Output the [x, y] coordinate of the center of the cell containing the given text.  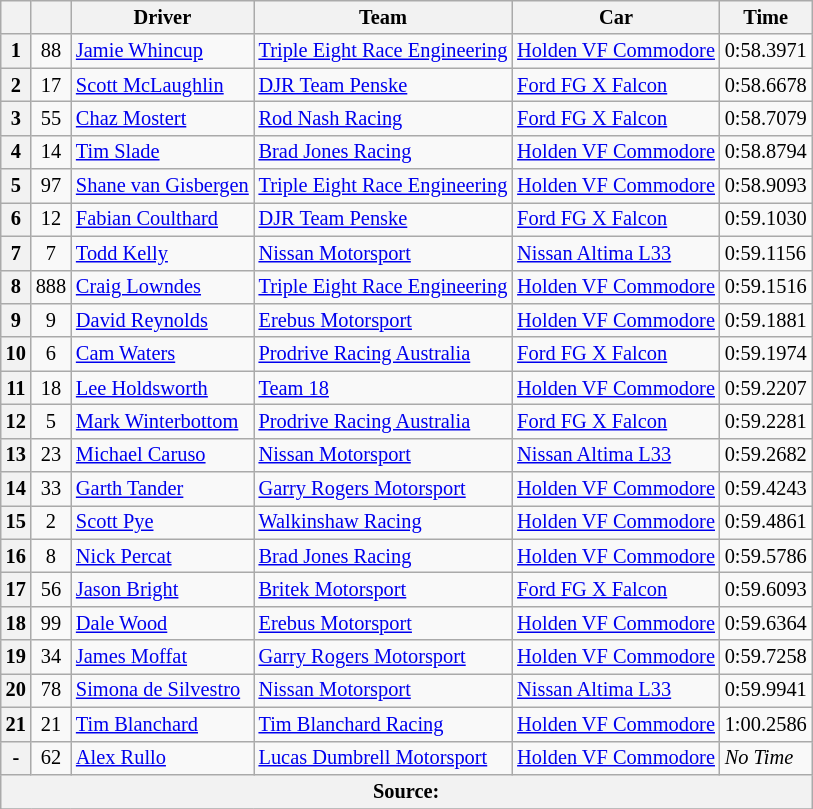
Simona de Silvestro [162, 690]
0:59.4243 [766, 489]
0:59.1030 [766, 219]
888 [51, 287]
Team 18 [384, 388]
Craig Lowndes [162, 287]
James Moffat [162, 657]
10 [16, 354]
0:58.7079 [766, 118]
0:58.8794 [766, 152]
4 [16, 152]
19 [16, 657]
0:59.1156 [766, 253]
Tim Blanchard [162, 724]
0:59.1516 [766, 287]
0:58.6678 [766, 85]
Nick Percat [162, 556]
David Reynolds [162, 320]
Source: [406, 791]
0:59.2207 [766, 388]
3 [16, 118]
34 [51, 657]
23 [51, 455]
Tim Blanchard Racing [384, 724]
1 [16, 51]
Mark Winterbottom [162, 421]
Dale Wood [162, 623]
Scott Pye [162, 522]
Cam Waters [162, 354]
0:59.6364 [766, 623]
1:00.2586 [766, 724]
0:59.5786 [766, 556]
Scott McLaughlin [162, 85]
0:59.2682 [766, 455]
Todd Kelly [162, 253]
55 [51, 118]
0:59.1974 [766, 354]
13 [16, 455]
Tim Slade [162, 152]
0:59.7258 [766, 657]
33 [51, 489]
56 [51, 589]
Driver [162, 17]
Chaz Mostert [162, 118]
0:58.3971 [766, 51]
0:59.4861 [766, 522]
Rod Nash Racing [384, 118]
Car [616, 17]
0:58.9093 [766, 186]
- [16, 758]
97 [51, 186]
0:59.2281 [766, 421]
0:59.9941 [766, 690]
62 [51, 758]
Fabian Coulthard [162, 219]
88 [51, 51]
16 [16, 556]
Team [384, 17]
15 [16, 522]
78 [51, 690]
Time [766, 17]
11 [16, 388]
0:59.1881 [766, 320]
20 [16, 690]
Shane van Gisbergen [162, 186]
Jason Bright [162, 589]
Garth Tander [162, 489]
Jamie Whincup [162, 51]
Michael Caruso [162, 455]
Walkinshaw Racing [384, 522]
Lucas Dumbrell Motorsport [384, 758]
Britek Motorsport [384, 589]
No Time [766, 758]
99 [51, 623]
0:59.6093 [766, 589]
Alex Rullo [162, 758]
Lee Holdsworth [162, 388]
